Determine the [X, Y] coordinate at the center of the cell enclosing the given text.  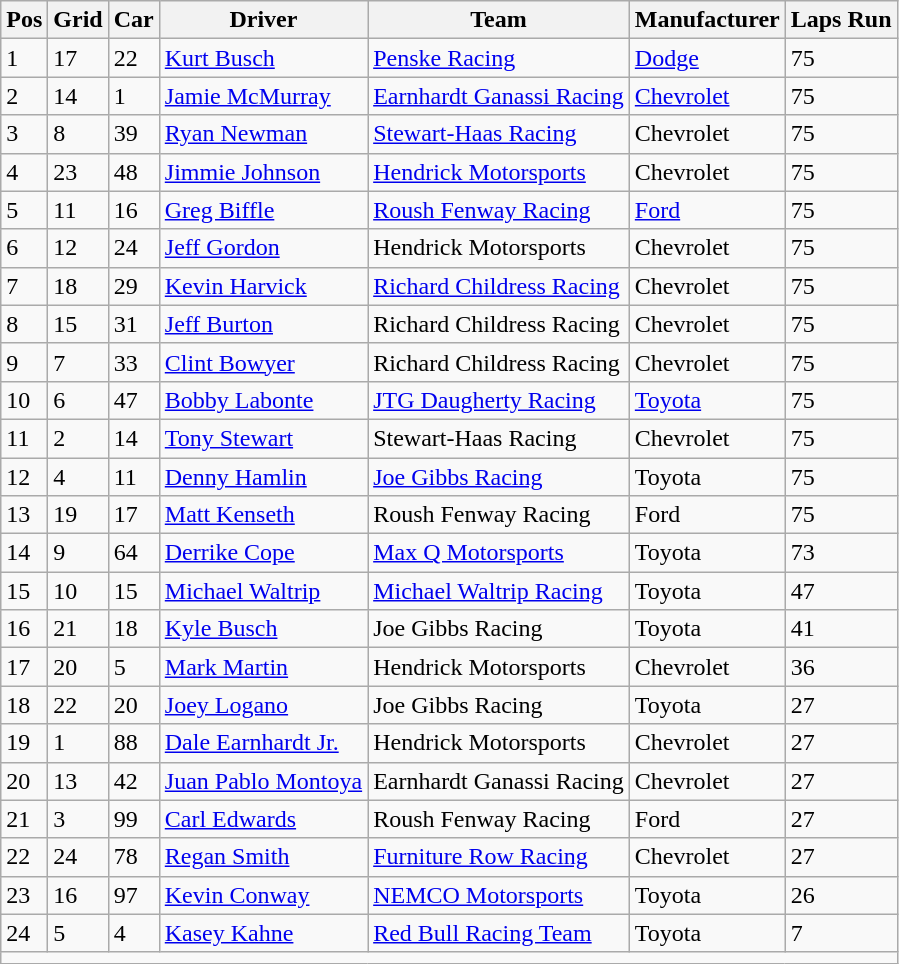
Grid [78, 20]
Kyle Busch [263, 629]
Regan Smith [263, 857]
36 [841, 667]
Denny Hamlin [263, 477]
Ryan Newman [263, 134]
73 [841, 553]
Carl Edwards [263, 819]
Jeff Gordon [263, 248]
Pos [24, 20]
Joey Logano [263, 705]
Mark Martin [263, 667]
Dale Earnhardt Jr. [263, 743]
Michael Waltrip [263, 591]
Derrike Cope [263, 553]
39 [134, 134]
Driver [263, 20]
Max Q Motorsports [499, 553]
Tony Stewart [263, 438]
Greg Biffle [263, 210]
26 [841, 895]
Laps Run [841, 20]
78 [134, 857]
Team [499, 20]
Car [134, 20]
33 [134, 362]
42 [134, 781]
Kurt Busch [263, 58]
29 [134, 286]
31 [134, 324]
Furniture Row Racing [499, 857]
97 [134, 895]
JTG Daugherty Racing [499, 400]
Bobby Labonte [263, 400]
Clint Bowyer [263, 362]
48 [134, 172]
Michael Waltrip Racing [499, 591]
NEMCO Motorsports [499, 895]
64 [134, 553]
Manufacturer [707, 20]
Matt Kenseth [263, 515]
99 [134, 819]
Kevin Harvick [263, 286]
Jamie McMurray [263, 96]
Jimmie Johnson [263, 172]
Kasey Kahne [263, 933]
Kevin Conway [263, 895]
Penske Racing [499, 58]
41 [841, 629]
Red Bull Racing Team [499, 933]
Juan Pablo Montoya [263, 781]
88 [134, 743]
Jeff Burton [263, 324]
Dodge [707, 58]
